Output the [x, y] coordinate of the center of the cell containing the given text.  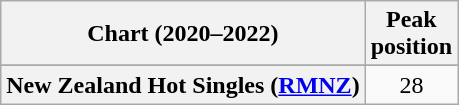
Peakposition [411, 34]
28 [411, 85]
New Zealand Hot Singles (RMNZ) [183, 85]
Chart (2020–2022) [183, 34]
